Return the (x, y) coordinate for the center point of the cell that contains the specified text.  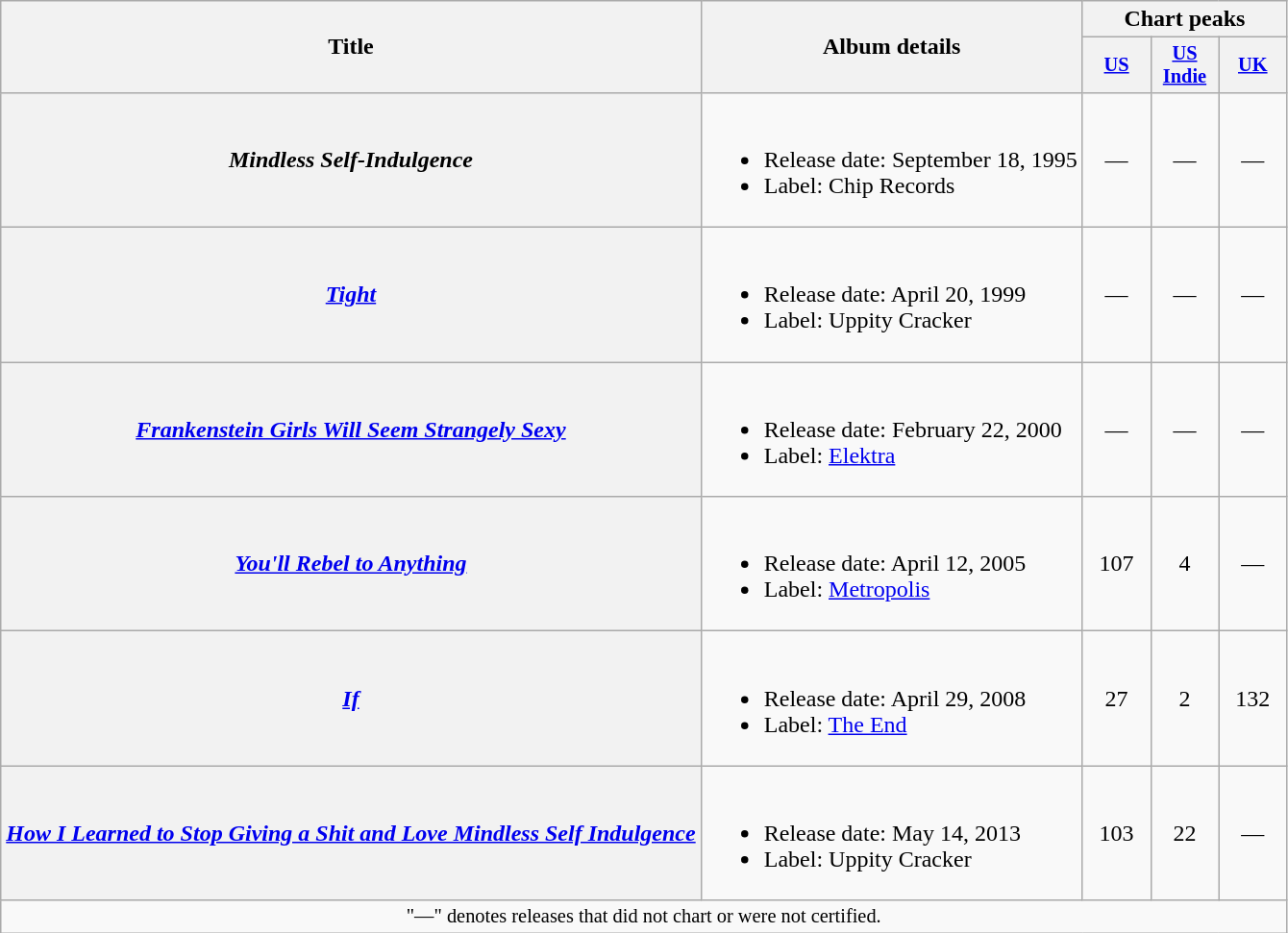
Title (351, 47)
Mindless Self-Indulgence (351, 160)
22 (1184, 833)
"—" denotes releases that did not chart or were not certified. (644, 917)
107 (1117, 564)
US (1117, 65)
Release date: February 22, 2000Label: Elektra (892, 430)
Chart peaks (1184, 19)
Release date: April 20, 1999Label: Uppity Cracker (892, 295)
Release date: April 12, 2005Label: Metropolis (892, 564)
Frankenstein Girls Will Seem Strangely Sexy (351, 430)
Album details (892, 47)
27 (1117, 699)
Release date: May 14, 2013Label: Uppity Cracker (892, 833)
UK (1253, 65)
Release date: April 29, 2008Label: The End (892, 699)
You'll Rebel to Anything (351, 564)
How I Learned to Stop Giving a Shit and Love Mindless Self Indulgence (351, 833)
2 (1184, 699)
103 (1117, 833)
If (351, 699)
Release date: September 18, 1995Label: Chip Records (892, 160)
US Indie (1184, 65)
Tight (351, 295)
4 (1184, 564)
132 (1253, 699)
